From the cell containing the given text, extract its center point as [x, y] coordinate. 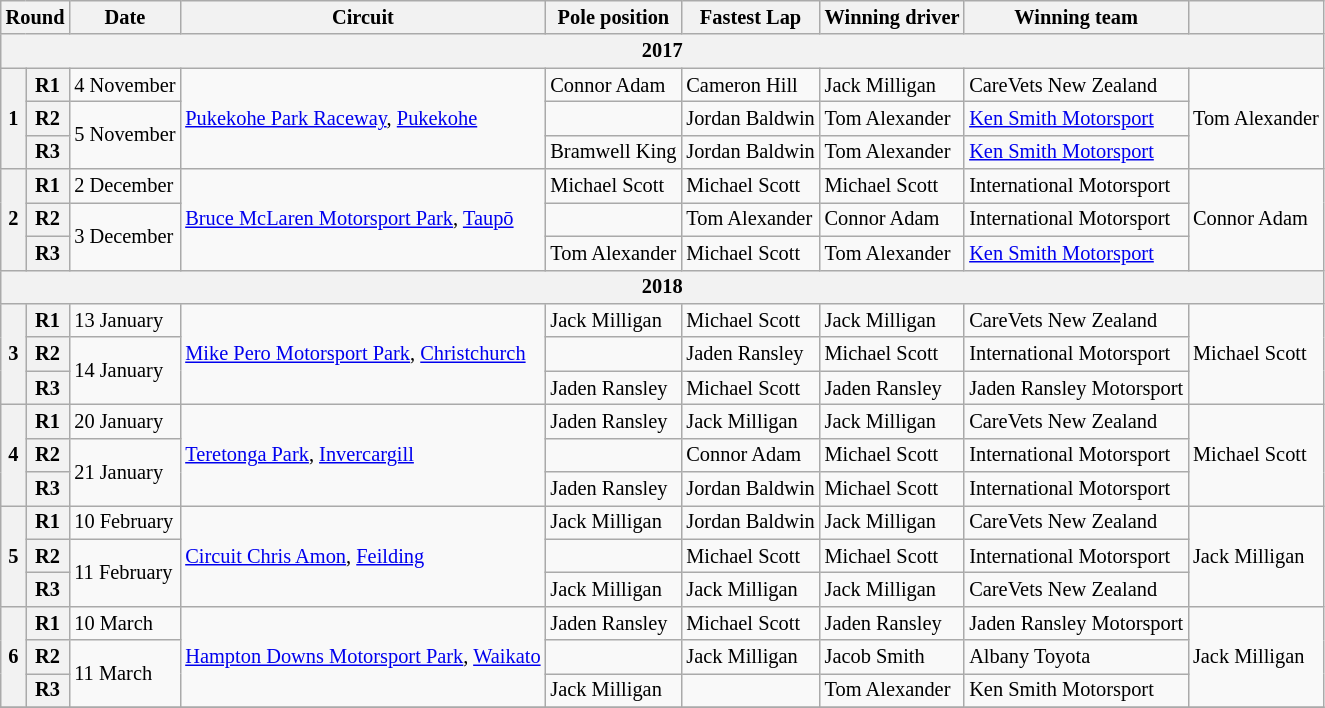
13 January [124, 320]
20 January [124, 421]
Mike Pero Motorsport Park, Christchurch [362, 354]
11 February [124, 572]
5 [14, 556]
Teretonga Park, Invercargill [362, 454]
10 February [124, 522]
Jacob Smith [892, 657]
2017 [662, 51]
4 [14, 454]
14 January [124, 370]
Fastest Lap [750, 17]
Bruce McLaren Motorsport Park, Taupō [362, 220]
2018 [662, 287]
11 March [124, 674]
1 [14, 118]
Round [36, 17]
Winning driver [892, 17]
5 November [124, 134]
Pukekohe Park Raceway, Pukekohe [362, 118]
4 November [124, 85]
6 [14, 656]
10 March [124, 623]
3 [14, 354]
2 December [124, 186]
Bramwell King [613, 152]
Circuit Chris Amon, Feilding [362, 556]
3 December [124, 236]
Cameron Hill [750, 85]
Winning team [1076, 17]
21 January [124, 472]
Circuit [362, 17]
Pole position [613, 17]
2 [14, 220]
Date [124, 17]
Hampton Downs Motorsport Park, Waikato [362, 656]
Albany Toyota [1076, 657]
